Capture the cell that displays the provided text and extract its (x, y) central coordinate. 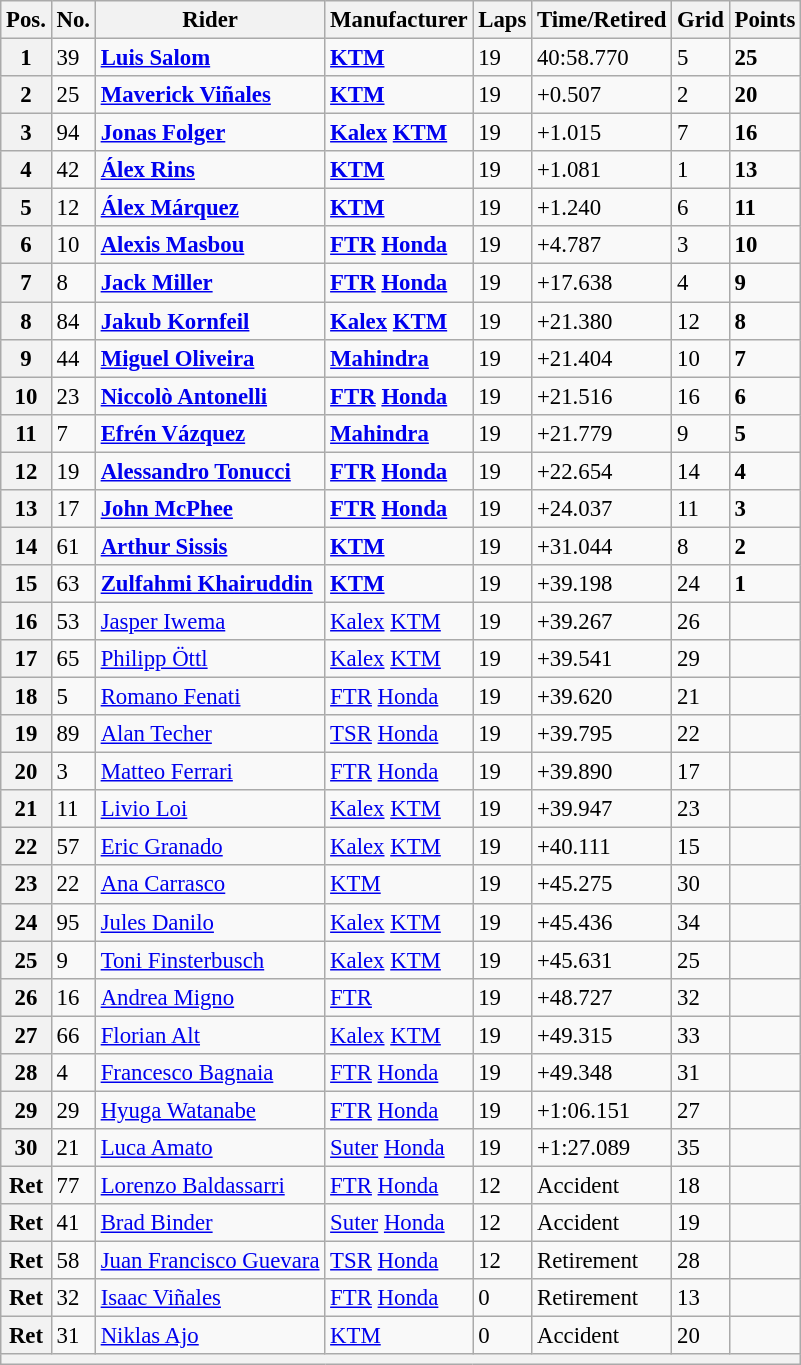
Time/Retired (602, 20)
Jack Miller (210, 283)
Jasper Iwema (210, 621)
Toni Finsterbusch (210, 960)
95 (73, 922)
Eric Granado (210, 847)
Álex Rins (210, 170)
Philipp Öttl (210, 659)
Álex Márquez (210, 208)
Efrén Vázquez (210, 433)
Points (764, 20)
Jakub Kornfeil (210, 321)
Luis Salom (210, 58)
44 (73, 358)
63 (73, 584)
+49.315 (602, 1035)
Francesco Bagnaia (210, 1073)
Lorenzo Baldassarri (210, 1185)
77 (73, 1185)
Alexis Masbou (210, 245)
+21.404 (602, 358)
+39.890 (602, 772)
Ana Carrasco (210, 885)
53 (73, 621)
+1:27.089 (602, 1148)
94 (73, 133)
Grid (700, 20)
61 (73, 546)
Alessandro Tonucci (210, 471)
Juan Francisco Guevara (210, 1261)
41 (73, 1223)
+1.240 (602, 208)
+39.795 (602, 734)
Livio Loi (210, 809)
57 (73, 847)
+48.727 (602, 997)
65 (73, 659)
+22.654 (602, 471)
Brad Binder (210, 1223)
No. (73, 20)
89 (73, 734)
+39.620 (602, 697)
+4.787 (602, 245)
+24.037 (602, 509)
+1:06.151 (602, 1110)
+0.507 (602, 95)
Pos. (26, 20)
Manufacturer (399, 20)
+45.631 (602, 960)
Romano Fenati (210, 697)
Niklas Ajo (210, 1336)
Niccolò Antonelli (210, 396)
+17.638 (602, 283)
+45.436 (602, 922)
+21.380 (602, 321)
Jonas Folger (210, 133)
+39.541 (602, 659)
Miguel Oliveira (210, 358)
+21.516 (602, 396)
66 (73, 1035)
Matteo Ferrari (210, 772)
Hyuga Watanabe (210, 1110)
Zulfahmi Khairuddin (210, 584)
+39.267 (602, 621)
33 (700, 1035)
Andrea Migno (210, 997)
34 (700, 922)
+21.779 (602, 433)
40:58.770 (602, 58)
+1.015 (602, 133)
FTR (399, 997)
84 (73, 321)
42 (73, 170)
+45.275 (602, 885)
Maverick Viñales (210, 95)
+39.198 (602, 584)
Luca Amato (210, 1148)
John McPhee (210, 509)
Florian Alt (210, 1035)
58 (73, 1261)
+49.348 (602, 1073)
+1.081 (602, 170)
Alan Techer (210, 734)
35 (700, 1148)
+40.111 (602, 847)
+39.947 (602, 809)
Laps (502, 20)
Isaac Viñales (210, 1298)
+31.044 (602, 546)
Rider (210, 20)
Jules Danilo (210, 922)
39 (73, 58)
Arthur Sissis (210, 546)
